Return (x, y) of the center of cell containing provided text 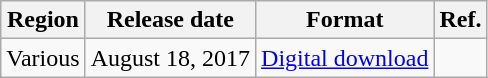
Region (43, 20)
Ref. (460, 20)
Format (345, 20)
Release date (170, 20)
Various (43, 58)
Digital download (345, 58)
August 18, 2017 (170, 58)
